Detect which cell encompasses the target text, then output its (x, y) center coordinate. 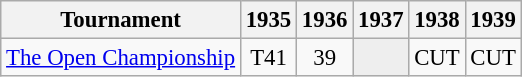
1938 (437, 20)
1939 (493, 20)
Tournament (121, 20)
1935 (268, 20)
T41 (268, 58)
The Open Championship (121, 58)
39 (325, 58)
1937 (381, 20)
1936 (325, 20)
